Find where the given text appears and provide that cell's center as [X, Y] coordinate. 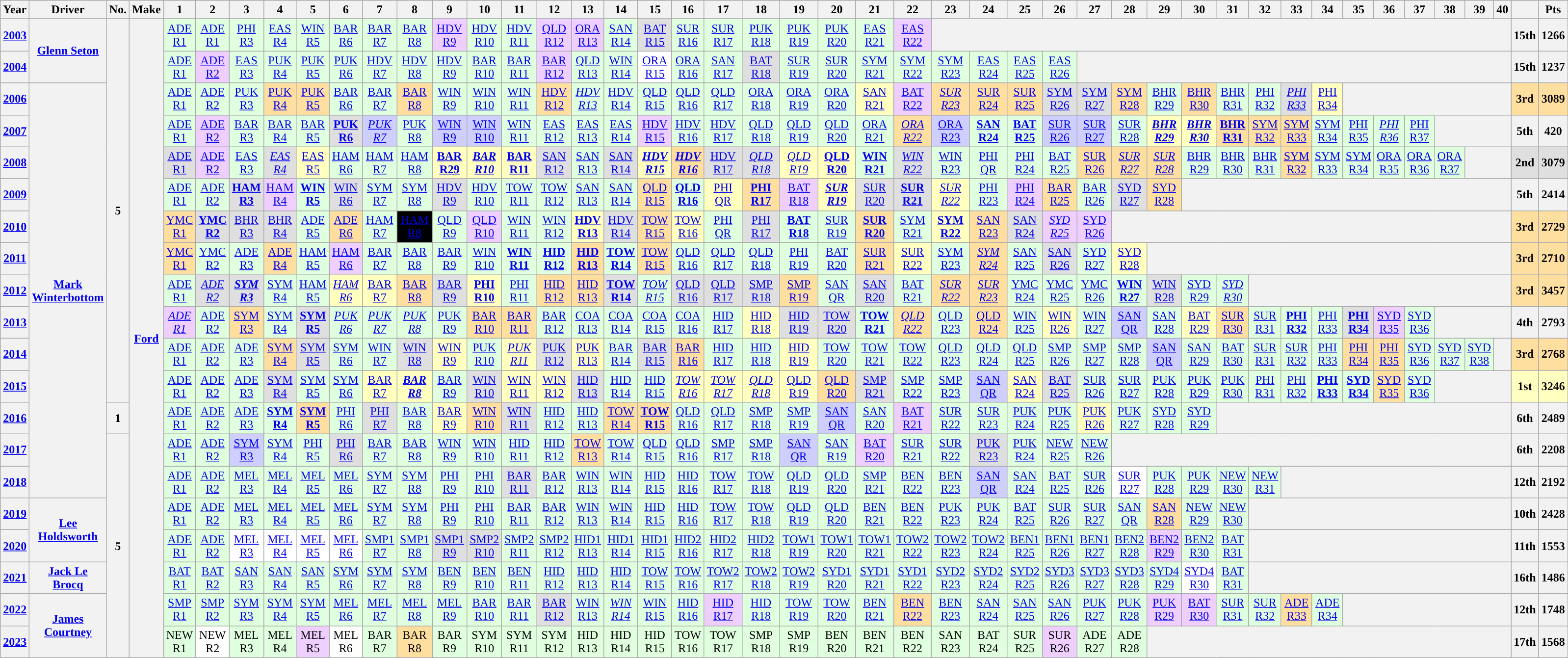
32 [1265, 10]
EASR14 [621, 131]
ORAR37 [1450, 163]
BATR22 [913, 99]
SYD2R24 [988, 578]
SYMR12 [554, 642]
BARR3 [246, 131]
BENR10 [485, 578]
TOWR22 [913, 354]
24 [988, 10]
10th [1525, 514]
EASR26 [1060, 67]
BATR2 [212, 578]
PHIR11 [519, 290]
HID2R18 [760, 546]
ORAR13 [588, 35]
SANR19 [837, 450]
James Courtney [68, 626]
SMPR17 [723, 450]
SMP2R10 [485, 546]
3089 [1553, 99]
10 [485, 10]
BHRR4 [280, 227]
TOWR13 [588, 450]
TOW2R23 [951, 546]
TOWR11 [519, 194]
420 [1553, 131]
QLDR9 [449, 227]
SYDR38 [1480, 354]
2729 [1553, 227]
SURR16 [688, 35]
SYMR27 [1094, 99]
ORAR19 [799, 99]
Lee Holdsworth [68, 530]
TOW2R17 [723, 578]
2004 [15, 67]
Glenn Seton [68, 51]
SANR12 [554, 163]
SURR17 [723, 35]
BARR15 [654, 354]
31 [1233, 10]
TOWR12 [554, 194]
19 [799, 10]
BATR1 [180, 578]
TOW1R19 [799, 546]
SMPR27 [1094, 354]
21 [874, 10]
ORAR23 [951, 131]
COAR14 [621, 322]
EASR5 [313, 163]
2192 [1553, 482]
2012 [15, 290]
1748 [1553, 609]
PHIR19 [799, 258]
BATR15 [654, 35]
PHIR31 [1265, 386]
WINR21 [874, 163]
SMP2R12 [554, 546]
1568 [1553, 642]
2428 [1553, 514]
QLDR13 [588, 67]
2208 [1553, 450]
1266 [1553, 35]
ADER33 [1296, 609]
YMCR26 [1094, 290]
2003 [15, 35]
EASR22 [913, 35]
12 [554, 10]
2019 [15, 514]
ORAR18 [760, 99]
3246 [1553, 386]
SYD3R26 [1060, 578]
2010 [15, 227]
YMCR25 [1060, 290]
8 [414, 10]
2018 [15, 482]
BARR16 [688, 354]
BARR25 [1060, 194]
NEWR31 [1265, 482]
ADER4 [280, 258]
PHIR5 [313, 450]
WINR25 [1024, 322]
23 [951, 10]
SYMR10 [485, 642]
SYD3R27 [1094, 578]
HID2R16 [688, 546]
7 [380, 10]
PUKR20 [837, 35]
WINR15 [654, 609]
QLDR22 [913, 322]
SANR4 [280, 578]
16th [1525, 578]
40 [1502, 10]
29 [1165, 10]
NEWR26 [1094, 450]
BARR14 [621, 354]
WINR22 [913, 163]
SYDR26 [1094, 227]
SYD4R30 [1199, 578]
2768 [1553, 354]
SYD2R23 [951, 578]
TOW1R20 [837, 546]
2793 [1553, 322]
HAMR4 [280, 194]
2021 [15, 578]
BEN1R27 [1094, 546]
BARR26 [1094, 194]
27 [1094, 10]
WINR28 [1165, 290]
BATR29 [1199, 322]
HID2R17 [723, 546]
BATR24 [988, 642]
1st [1525, 386]
PUKR10 [485, 354]
PUKR9 [449, 322]
MELR9 [449, 609]
EASR13 [588, 131]
6 [345, 10]
SYD1R21 [874, 578]
14 [621, 10]
NEWR2 [212, 642]
33 [1296, 10]
TOWR19 [799, 609]
SMP1R9 [449, 546]
PUKR18 [760, 35]
QLDR25 [1024, 354]
4 [280, 10]
HDVR8 [414, 67]
35 [1358, 10]
WINR8 [414, 354]
2014 [15, 354]
2414 [1553, 194]
PHIR36 [1389, 131]
COAR15 [654, 322]
SMPR1 [180, 609]
EASR21 [874, 35]
SYDR25 [1060, 227]
SMP2R11 [519, 546]
BEN1R25 [1024, 546]
SYD1R20 [837, 578]
2 [212, 10]
17 [723, 10]
15 [654, 10]
TOW2R18 [760, 578]
WINR26 [1060, 322]
1553 [1553, 546]
2710 [1553, 258]
PUKR11 [519, 354]
4th [1525, 322]
BENR20 [837, 642]
16 [688, 10]
Year [15, 10]
BHRR3 [246, 227]
SYD2R25 [1024, 578]
HID1R15 [654, 546]
No. [118, 10]
Driver [68, 10]
SANR17 [723, 67]
ORAR22 [913, 131]
COAR13 [588, 322]
13 [588, 10]
2017 [15, 450]
BENR11 [519, 578]
38 [1450, 10]
2008 [15, 163]
ORAR16 [688, 67]
SYD4R29 [1165, 578]
11th [1525, 546]
NEWR29 [1199, 514]
2011 [15, 258]
ADER34 [1328, 609]
2020 [15, 546]
2007 [15, 131]
SMP1R7 [380, 546]
PUKR25 [1060, 418]
Mark Winterbottom [68, 290]
BEN2R30 [1199, 546]
HID1R14 [621, 546]
EASR12 [554, 131]
WINR7 [380, 354]
2006 [15, 99]
EASR24 [988, 67]
HDVR7 [380, 67]
EASR25 [1024, 67]
PUKR30 [1233, 386]
ADER27 [1094, 642]
PUKR12 [554, 354]
SANR3 [246, 578]
SMPR22 [913, 386]
QLDR10 [485, 227]
PHIR37 [1419, 131]
30 [1199, 10]
QLDR12 [554, 35]
SMPR23 [951, 386]
HID1R13 [588, 546]
BEN2R29 [1165, 546]
3457 [1553, 290]
ADER6 [345, 227]
SYDR37 [1450, 354]
Pts [1553, 10]
BARR4 [280, 131]
Make [146, 10]
2013 [15, 322]
BEN1R26 [1060, 546]
2023 [15, 642]
Ford [146, 339]
2022 [15, 609]
28 [1129, 10]
22 [913, 10]
26 [1060, 10]
17th [1525, 642]
ORAR35 [1389, 163]
PUKR19 [799, 35]
2009 [15, 194]
PUKR3 [246, 99]
WINR23 [951, 163]
SANR5 [313, 578]
SURR30 [1233, 322]
TOW2R19 [799, 578]
MELR8 [414, 609]
1237 [1553, 67]
SYD1R22 [913, 578]
SYMR28 [1129, 99]
SURR24 [988, 99]
1486 [1553, 578]
SYDR34 [1358, 386]
NEWR1 [180, 642]
Jack Le Brocq [68, 578]
18 [760, 10]
MELR7 [380, 609]
2015 [15, 386]
2nd [1525, 163]
34 [1328, 10]
9 [449, 10]
SANR21 [874, 99]
WINR6 [345, 194]
BARR5 [313, 131]
SYMR24 [988, 258]
TOW1R21 [874, 546]
NEWR25 [1060, 450]
3 [246, 10]
TOW2R24 [988, 546]
37 [1419, 10]
ORAR36 [1419, 163]
ORAR21 [874, 131]
YMCR24 [1024, 290]
BEN2R28 [1129, 546]
3079 [1553, 163]
2489 [1553, 418]
HIDR11 [519, 450]
HDVR12 [554, 99]
SMP1R8 [414, 546]
SYMR26 [1060, 99]
PHIR3 [246, 35]
PUKR26 [1094, 418]
BENR9 [449, 578]
SANR29 [1199, 354]
ADER5 [313, 227]
25 [1024, 10]
ORAR15 [654, 67]
SYDR30 [1233, 290]
HDVR11 [519, 35]
PHIR7 [380, 418]
11 [519, 10]
ADER28 [1129, 642]
PHIR23 [988, 194]
SMPR28 [1129, 354]
COAR16 [688, 322]
39 [1480, 10]
BARR29 [449, 163]
20 [837, 10]
SYMR11 [519, 642]
SYD3R28 [1129, 578]
2016 [15, 418]
HAMR3 [246, 194]
36 [1389, 10]
TOW2R22 [913, 546]
ORAR20 [837, 99]
SMPR2 [212, 609]
PUKR13 [588, 354]
SMPR26 [1060, 354]
